Scan for the cell matching the given text and deliver its [x, y] coordinate at center. 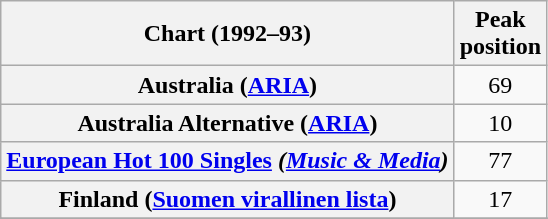
69 [500, 85]
Australia (ARIA) [228, 85]
Peakposition [500, 34]
10 [500, 123]
Finland (Suomen virallinen lista) [228, 199]
Chart (1992–93) [228, 34]
17 [500, 199]
Australia Alternative (ARIA) [228, 123]
European Hot 100 Singles (Music & Media) [228, 161]
77 [500, 161]
